Scan for the cell matching the given text and deliver its (x, y) coordinate at center. 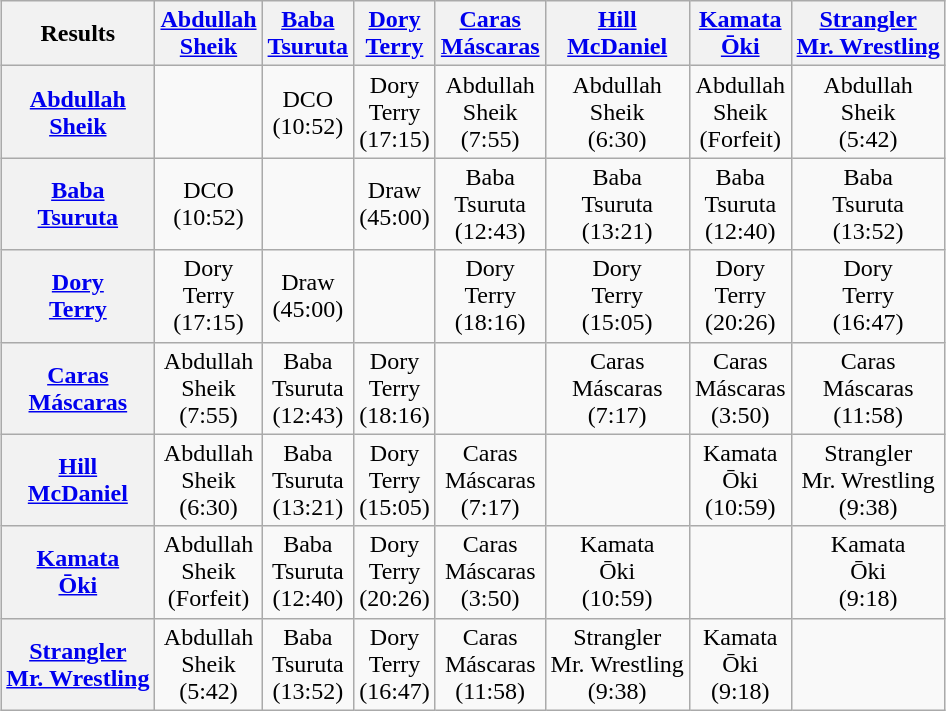
Results (78, 34)
